Output the (x, y) coordinate of the center of the cell containing the given text.  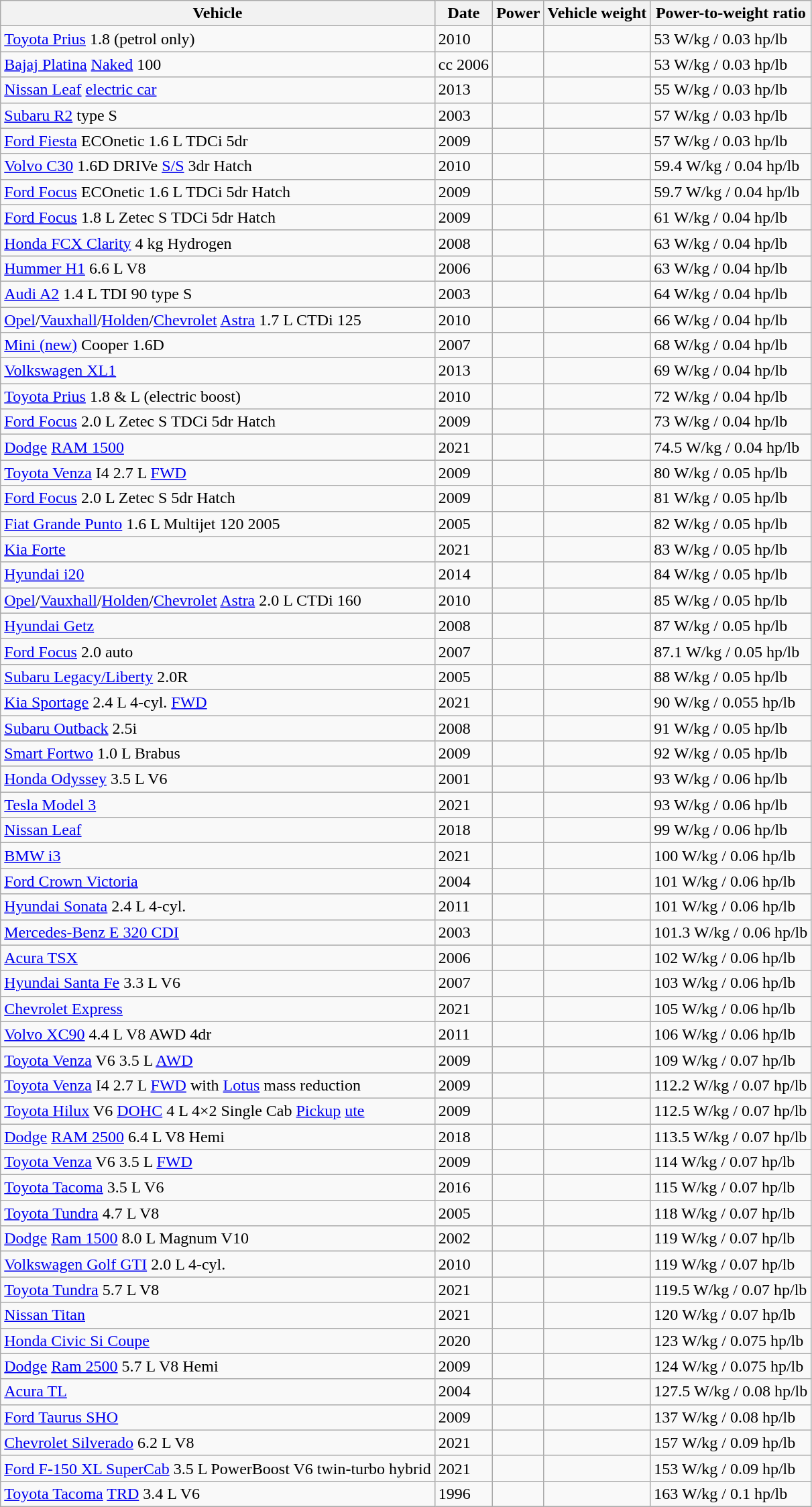
Audi A2 1.4 L TDI 90 type S (218, 294)
Dodge Ram 1500 8.0 L Magnum V10 (218, 1239)
114 W/kg / 0.07 hp/lb (731, 1162)
112.5 W/kg / 0.07 hp/lb (731, 1111)
BMW i3 (218, 856)
Fiat Grande Punto 1.6 L Multijet 120 2005 (218, 524)
1996 (463, 1494)
Smart Fortwo 1.0 L Brabus (218, 754)
157 W/kg / 0.09 hp/lb (731, 1443)
Hyundai Getz (218, 626)
Nissan Leaf (218, 830)
Toyota Tacoma TRD 3.4 L V6 (218, 1494)
59.4 W/kg / 0.04 hp/lb (731, 166)
Kia Sportage 2.4 L 4-cyl. FWD (218, 702)
Acura TSX (218, 958)
Chevrolet Silverado 6.2 L V8 (218, 1443)
Acura TL (218, 1392)
Bajaj Platina Naked 100 (218, 64)
109 W/kg / 0.07 hp/lb (731, 1060)
64 W/kg / 0.04 hp/lb (731, 294)
83 W/kg / 0.05 hp/lb (731, 549)
Ford Focus 2.0 auto (218, 651)
Honda Civic Si Coupe (218, 1341)
Mini (new) Cooper 1.6D (218, 345)
82 W/kg / 0.05 hp/lb (731, 524)
Nissan Titan (218, 1315)
Honda FCX Clarity 4 kg Hydrogen (218, 243)
Volvo C30 1.6D DRIVe S/S 3dr Hatch (218, 166)
Ford Focus 1.8 L Zetec S TDCi 5dr Hatch (218, 217)
Vehicle weight (597, 13)
85 W/kg / 0.05 hp/lb (731, 600)
Ford Fiesta ECOnetic 1.6 L TDCi 5dr (218, 141)
Volkswagen XL1 (218, 371)
2014 (463, 575)
123 W/kg / 0.075 hp/lb (731, 1341)
105 W/kg / 0.06 hp/lb (731, 1009)
81 W/kg / 0.05 hp/lb (731, 498)
124 W/kg / 0.075 hp/lb (731, 1366)
Honda Odyssey 3.5 L V6 (218, 779)
Ford Crown Victoria (218, 881)
106 W/kg / 0.06 hp/lb (731, 1034)
87 W/kg / 0.05 hp/lb (731, 626)
Power-to-weight ratio (731, 13)
Hyundai i20 (218, 575)
69 W/kg / 0.04 hp/lb (731, 371)
102 W/kg / 0.06 hp/lb (731, 958)
Ford Focus ECOnetic 1.6 L TDCi 5dr Hatch (218, 192)
Toyota Venza I4 2.7 L FWD with Lotus mass reduction (218, 1085)
87.1 W/kg / 0.05 hp/lb (731, 651)
Opel/Vauxhall/Holden/Chevrolet Astra 1.7 L CTDi 125 (218, 320)
2016 (463, 1188)
Ford Focus 2.0 L Zetec S 5dr Hatch (218, 498)
Ford Focus 2.0 L Zetec S TDCi 5dr Hatch (218, 422)
Toyota Tacoma 3.5 L V6 (218, 1188)
Hyundai Sonata 2.4 L 4-cyl. (218, 907)
68 W/kg / 0.04 hp/lb (731, 345)
2020 (463, 1341)
Subaru Legacy/Liberty 2.0R (218, 677)
Toyota Prius 1.8 & L (electric boost) (218, 396)
Toyota Venza V6 3.5 L FWD (218, 1162)
Dodge RAM 2500 6.4 L V8 Hemi (218, 1137)
118 W/kg / 0.07 hp/lb (731, 1213)
Volvo XC90 4.4 L V8 AWD 4dr (218, 1034)
84 W/kg / 0.05 hp/lb (731, 575)
127.5 W/kg / 0.08 hp/lb (731, 1392)
73 W/kg / 0.04 hp/lb (731, 422)
Opel/Vauxhall/Holden/Chevrolet Astra 2.0 L CTDi 160 (218, 600)
101.3 W/kg / 0.06 hp/lb (731, 932)
Dodge RAM 1500 (218, 447)
Toyota Venza I4 2.7 L FWD (218, 473)
Volkswagen Golf GTI 2.0 L 4-cyl. (218, 1264)
163 W/kg / 0.1 hp/lb (731, 1494)
Dodge Ram 2500 5.7 L V8 Hemi (218, 1366)
Chevrolet Express (218, 1009)
61 W/kg / 0.04 hp/lb (731, 217)
80 W/kg / 0.05 hp/lb (731, 473)
Toyota Venza V6 3.5 L AWD (218, 1060)
66 W/kg / 0.04 hp/lb (731, 320)
137 W/kg / 0.08 hp/lb (731, 1417)
Toyota Tundra 5.7 L V8 (218, 1290)
Hummer H1 6.6 L V8 (218, 268)
Toyota Tundra 4.7 L V8 (218, 1213)
Ford Taurus SHO (218, 1417)
115 W/kg / 0.07 hp/lb (731, 1188)
Subaru R2 type S (218, 115)
91 W/kg / 0.05 hp/lb (731, 728)
Toyota Prius 1.8 (petrol only) (218, 39)
90 W/kg / 0.055 hp/lb (731, 702)
59.7 W/kg / 0.04 hp/lb (731, 192)
Vehicle (218, 13)
2002 (463, 1239)
Nissan Leaf electric car (218, 90)
119.5 W/kg / 0.07 hp/lb (731, 1290)
Toyota Hilux V6 DOHC 4 L 4×2 Single Cab Pickup ute (218, 1111)
88 W/kg / 0.05 hp/lb (731, 677)
99 W/kg / 0.06 hp/lb (731, 830)
113.5 W/kg / 0.07 hp/lb (731, 1137)
120 W/kg / 0.07 hp/lb (731, 1315)
Subaru Outback 2.5i (218, 728)
112.2 W/kg / 0.07 hp/lb (731, 1085)
Tesla Model 3 (218, 805)
Kia Forte (218, 549)
2001 (463, 779)
Mercedes-Benz E 320 CDI (218, 932)
55 W/kg / 0.03 hp/lb (731, 90)
Power (518, 13)
100 W/kg / 0.06 hp/lb (731, 856)
92 W/kg / 0.05 hp/lb (731, 754)
153 W/kg / 0.09 hp/lb (731, 1468)
cc 2006 (463, 64)
74.5 W/kg / 0.04 hp/lb (731, 447)
Ford F-150 XL SuperCab 3.5 L PowerBoost V6 twin-turbo hybrid (218, 1468)
72 W/kg / 0.04 hp/lb (731, 396)
103 W/kg / 0.06 hp/lb (731, 983)
Hyundai Santa Fe 3.3 L V6 (218, 983)
Date (463, 13)
